Detect which cell encompasses the target text, then output its (x, y) center coordinate. 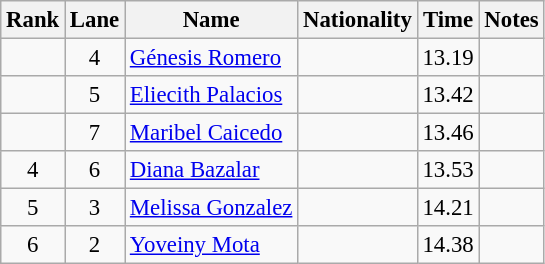
Yoveiny Mota (212, 245)
13.53 (448, 170)
7 (95, 133)
14.21 (448, 208)
13.19 (448, 58)
Melissa Gonzalez (212, 208)
Rank (33, 20)
Diana Bazalar (212, 170)
3 (95, 208)
13.46 (448, 133)
Name (212, 20)
Génesis Romero (212, 58)
Maribel Caicedo (212, 133)
Notes (512, 20)
14.38 (448, 245)
2 (95, 245)
Lane (95, 20)
Nationality (358, 20)
Time (448, 20)
13.42 (448, 95)
Eliecith Palacios (212, 95)
